Scan for the cell matching the given text and deliver its (x, y) coordinate at center. 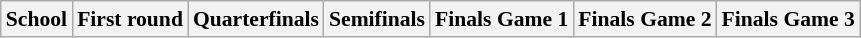
Finals Game 3 (788, 19)
Quarterfinals (256, 19)
First round (130, 19)
Semifinals (377, 19)
Finals Game 2 (644, 19)
Finals Game 1 (502, 19)
School (36, 19)
